Detect which cell encompasses the target text, then output its [x, y] center coordinate. 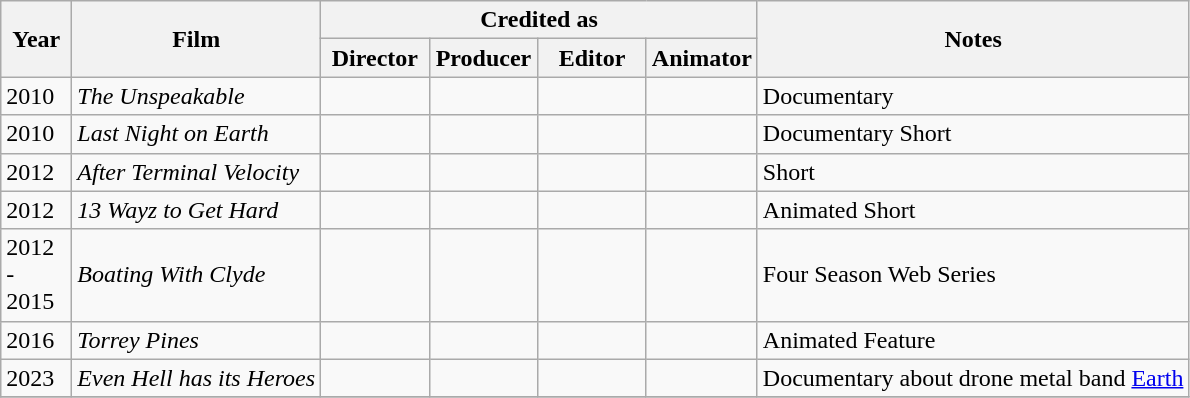
Notes [973, 39]
Documentary [973, 96]
Animator [702, 58]
Film [196, 39]
2012 - 2015 [36, 275]
Animated Short [973, 210]
Editor [592, 58]
Even Hell has its Heroes [196, 378]
Director [376, 58]
Credited as [540, 20]
Animated Feature [973, 340]
Short [973, 172]
Documentary about drone metal band Earth [973, 378]
After Terminal Velocity [196, 172]
13 Wayz to Get Hard [196, 210]
Documentary Short [973, 134]
2023 [36, 378]
2016 [36, 340]
Last Night on Earth [196, 134]
Boating With Clyde [196, 275]
Four Season Web Series [973, 275]
The Unspeakable [196, 96]
Producer [484, 58]
Year [36, 39]
Torrey Pines [196, 340]
